Return the [x, y] coordinate for the center point of the cell that contains the specified text.  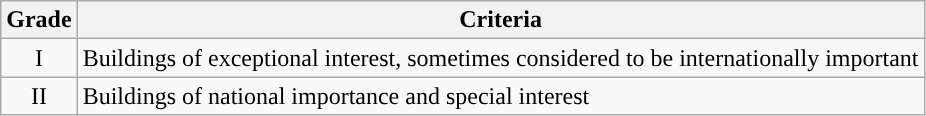
Buildings of exceptional interest, sometimes considered to be internationally important [500, 58]
Criteria [500, 20]
II [39, 96]
Buildings of national importance and special interest [500, 96]
Grade [39, 20]
I [39, 58]
